Find where the given text appears and provide that cell's center as [X, Y] coordinate. 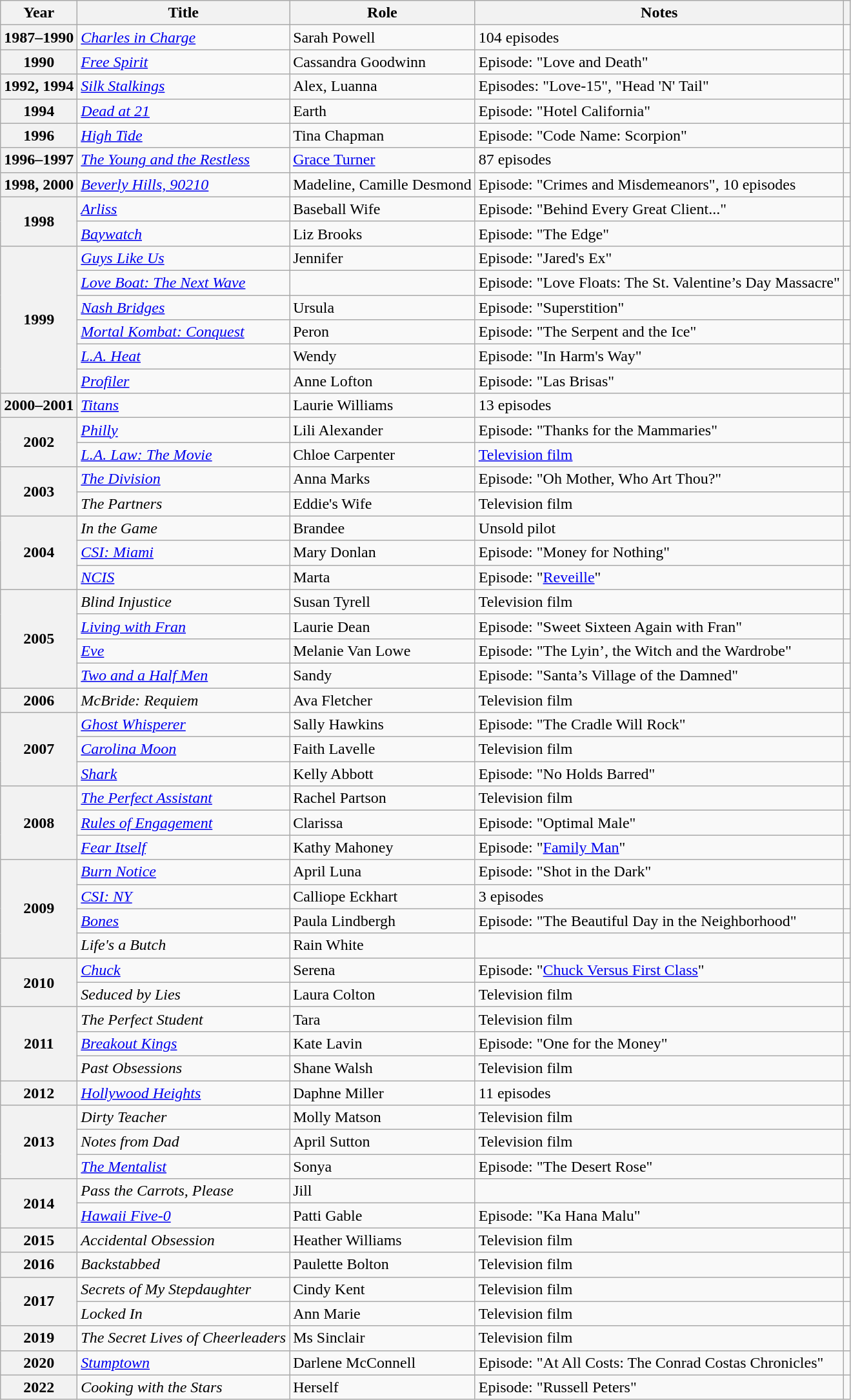
Molly Matson [383, 1118]
Episodes: "Love-15", "Head 'N' Tail" [659, 86]
Faith Lavelle [383, 749]
Susan Tyrell [383, 602]
Anne Lofton [383, 381]
Title [183, 13]
Episode: "Santa’s Village of the Damned" [659, 675]
Liz Brooks [383, 233]
Philly [183, 430]
Laurie Williams [383, 406]
Chloe Carpenter [383, 455]
Episode: "One for the Money" [659, 1043]
Anna Marks [383, 479]
Episode: "The Serpent and the Ice" [659, 332]
Episode: "No Holds Barred" [659, 774]
Paula Lindbergh [383, 921]
Jennifer [383, 258]
Mary Donlan [383, 553]
2014 [39, 1203]
Episode: "Thanks for the Mammaries" [659, 430]
Episode: "Las Brisas" [659, 381]
1994 [39, 111]
Episode: "Oh Mother, Who Art Thou?" [659, 479]
Notes [659, 13]
2008 [39, 823]
Episode: "The Edge" [659, 233]
The Perfect Assistant [183, 798]
Two and a Half Men [183, 675]
1987–1990 [39, 37]
Cassandra Goodwinn [383, 62]
Episode: "Crimes and Misdemeanors", 10 episodes [659, 184]
2012 [39, 1093]
2019 [39, 1338]
Episode: "Love Floats: The St. Valentine’s Day Massacre" [659, 282]
Grace Turner [383, 160]
Herself [383, 1387]
2005 [39, 638]
Kathy Mahoney [383, 847]
Dead at 21 [183, 111]
Fear Itself [183, 847]
The Mentalist [183, 1167]
Episode: "Chuck Versus First Class" [659, 970]
Calliope Eckhart [383, 896]
Role [383, 13]
Breakout Kings [183, 1043]
Episode: "Ka Hana Malu" [659, 1216]
2004 [39, 553]
Cindy Kent [383, 1289]
Cooking with the Stars [183, 1387]
McBride: Requiem [183, 700]
Brandee [383, 528]
L.A. Law: The Movie [183, 455]
The Perfect Student [183, 1019]
Baywatch [183, 233]
Ms Sinclair [383, 1338]
Episode: "Russell Peters" [659, 1387]
Episode: "Love and Death" [659, 62]
1996 [39, 135]
Eve [183, 651]
Accidental Obsession [183, 1240]
Shane Walsh [383, 1068]
104 episodes [659, 37]
1996–1997 [39, 160]
High Tide [183, 135]
Episode: "The Beautiful Day in the Neighborhood" [659, 921]
2022 [39, 1387]
Episode: "Sweet Sixteen Again with Fran" [659, 626]
Hollywood Heights [183, 1093]
Episode: "Hotel California" [659, 111]
Episode: "Reveille" [659, 577]
Wendy [383, 357]
2010 [39, 982]
Episode: "Optimal Male" [659, 823]
2017 [39, 1301]
Carolina Moon [183, 749]
Episode: "Code Name: Scorpion" [659, 135]
2020 [39, 1363]
The Division [183, 479]
Secrets of My Stepdaughter [183, 1289]
April Luna [383, 872]
2006 [39, 700]
Episode: "Superstition" [659, 308]
Heather Williams [383, 1240]
2016 [39, 1265]
Marta [383, 577]
1992, 1994 [39, 86]
Episode: "The Cradle Will Rock" [659, 725]
Locked In [183, 1314]
Past Obsessions [183, 1068]
Burn Notice [183, 872]
Ghost Whisperer [183, 725]
87 episodes [659, 160]
Hawaii Five-0 [183, 1216]
Pass the Carrots, Please [183, 1191]
The Partners [183, 504]
The Young and the Restless [183, 160]
Earth [383, 111]
1990 [39, 62]
Lili Alexander [383, 430]
Living with Fran [183, 626]
2011 [39, 1043]
Sonya [383, 1167]
Episode: "The Desert Rose" [659, 1167]
13 episodes [659, 406]
Ava Fletcher [383, 700]
Beverly Hills, 90210 [183, 184]
2002 [39, 442]
Bones [183, 921]
2003 [39, 491]
2000–2001 [39, 406]
Baseball Wife [383, 209]
Darlene McConnell [383, 1363]
Ursula [383, 308]
Madeline, Camille Desmond [383, 184]
1998 [39, 221]
April Sutton [383, 1142]
Rachel Partson [383, 798]
Eddie's Wife [383, 504]
Tina Chapman [383, 135]
Laurie Dean [383, 626]
Episode: "In Harm's Way" [659, 357]
Clarissa [383, 823]
Blind Injustice [183, 602]
Guys Like Us [183, 258]
CSI: Miami [183, 553]
Backstabbed [183, 1265]
Nash Bridges [183, 308]
Seduced by Lies [183, 994]
Profiler [183, 381]
CSI: NY [183, 896]
NCIS [183, 577]
Ann Marie [383, 1314]
Sarah Powell [383, 37]
Arliss [183, 209]
Silk Stalkings [183, 86]
Melanie Van Lowe [383, 651]
Peron [383, 332]
Titans [183, 406]
Patti Gable [383, 1216]
Rain White [383, 945]
Sandy [383, 675]
Tara [383, 1019]
2009 [39, 909]
Serena [383, 970]
Alex, Luanna [383, 86]
Daphne Miller [383, 1093]
Rules of Engagement [183, 823]
In the Game [183, 528]
2015 [39, 1240]
Episode: "Shot in the Dark" [659, 872]
11 episodes [659, 1093]
Episode: "Money for Nothing" [659, 553]
Kate Lavin [383, 1043]
2013 [39, 1142]
Episode: "At All Costs: The Conrad Costas Chronicles" [659, 1363]
Stumptown [183, 1363]
1998, 2000 [39, 184]
Free Spirit [183, 62]
L.A. Heat [183, 357]
Life's a Butch [183, 945]
Notes from Dad [183, 1142]
Mortal Kombat: Conquest [183, 332]
Episode: "Jared's Ex" [659, 258]
Episode: "Family Man" [659, 847]
Chuck [183, 970]
Dirty Teacher [183, 1118]
Jill [383, 1191]
The Secret Lives of Cheerleaders [183, 1338]
3 episodes [659, 896]
Episode: "The Lyin’, the Witch and the Wardrobe" [659, 651]
Kelly Abbott [383, 774]
Laura Colton [383, 994]
Year [39, 13]
Love Boat: The Next Wave [183, 282]
Shark [183, 774]
Episode: "Behind Every Great Client..." [659, 209]
Paulette Bolton [383, 1265]
Unsold pilot [659, 528]
1999 [39, 319]
Charles in Charge [183, 37]
2007 [39, 749]
Sally Hawkins [383, 725]
